Scan for the cell matching the given text and deliver its [X, Y] coordinate at center. 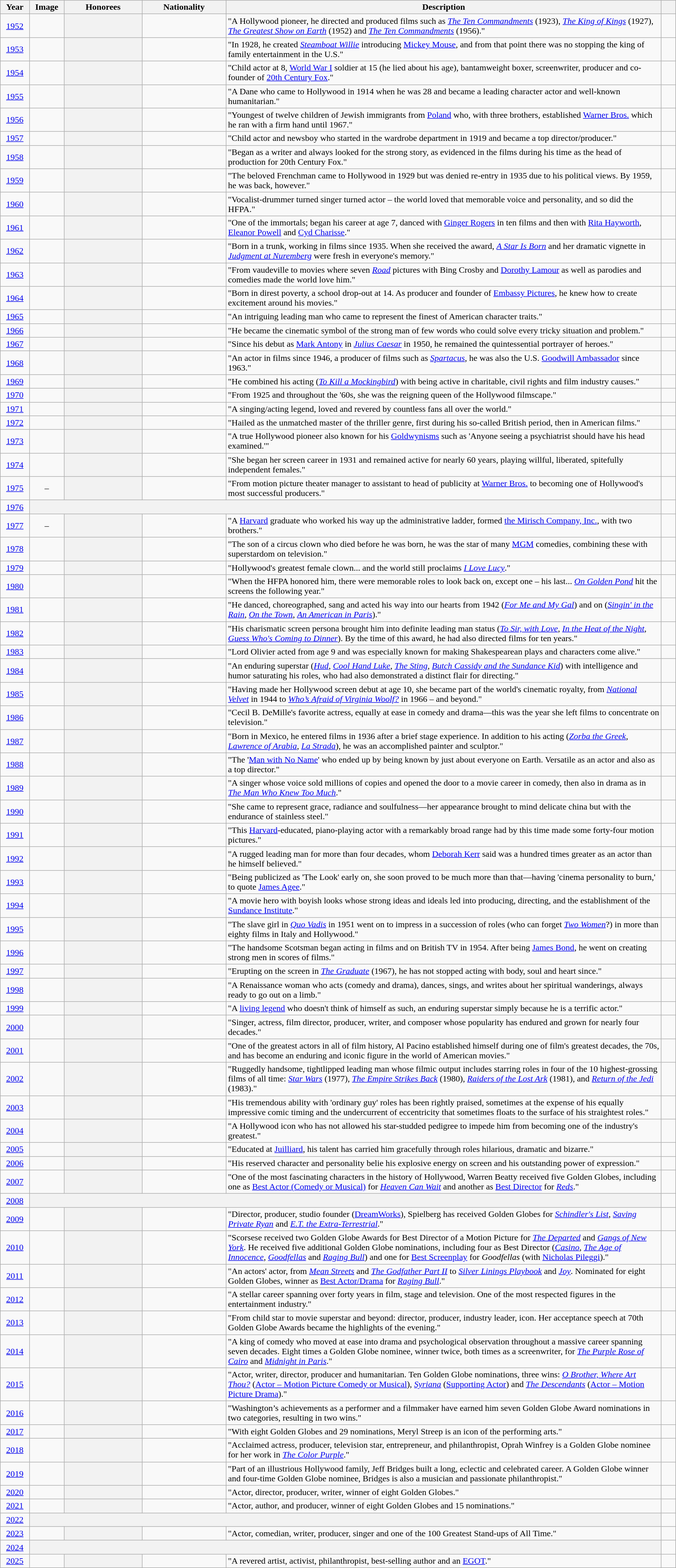
"Child actor and newsboy who started in the wardrobe department in 1919 and became a top director/producer." [443, 138]
Honorees [103, 7]
2020 [15, 1492]
2002 [15, 1079]
1966 [15, 331]
1985 [15, 694]
"She began her screen career in 1931 and remained active for nearly 60 years, playing willful, liberated, spitefully independent females." [443, 465]
1958 [15, 157]
"A singer whose voice sold millions of copies and opened the door to a movie career in comedy, then also in drama as in The Man Who Knew Too Much." [443, 788]
"A revered artist, activist, philanthropist, best-selling author and an EGOT." [443, 1561]
1965 [15, 317]
"A Hollywood icon who has not allowed his star-studded pedigree to impede him from becoming one of the industry's greatest." [443, 1131]
1972 [15, 423]
2021 [15, 1506]
2009 [15, 1219]
"Hollywood's greatest female clown... and the world still proclaims I Love Lucy." [443, 567]
"Began as a writer and always looked for the strong story, as evidenced in the films during his time as the head of production for 20th Century Fox." [443, 157]
1952 [15, 26]
2015 [15, 1385]
2006 [15, 1163]
2004 [15, 1131]
"Educated at Juilliard, his talent has carried him gracefully through roles hilarious, dramatic and bizarre." [443, 1149]
1989 [15, 788]
1967 [15, 344]
1964 [15, 298]
"The son of a circus clown who died before he was born, he was the star of many MGM comedies, combining these with superstardom on television." [443, 549]
"Erupting on the screen in The Graduate (1967), he has not stopped acting with body, soul and heart since." [443, 971]
1961 [15, 228]
2016 [15, 1413]
"An actor in films since 1946, a producer of films such as Spartacus, he was also the U.S. Goodwill Ambassador since 1963." [443, 363]
1984 [15, 670]
2010 [15, 1247]
2022 [15, 1520]
"A singing/acting legend, loved and revered by countless fans all over the world." [443, 409]
"The beloved Frenchman came to Hollywood in 1929 but was denied re-entry in 1935 due to his political views. By 1959, he was back, however." [443, 181]
1994 [15, 905]
1971 [15, 409]
1953 [15, 49]
Description [443, 7]
1996 [15, 953]
"When the HFPA honored him, there were memorable roles to look back on, except one – his last... On Golden Pond hit the screens the following year." [443, 587]
"This Harvard-educated, piano-playing actor with a remarkably broad range had by this time made some forty-four motion pictures." [443, 835]
1963 [15, 275]
"He combined his acting (To Kill a Mockingbird) with being active in charitable, civil rights and film industry causes." [443, 381]
"Singer, actress, film director, producer, writer, and composer whose popularity has endured and grown for nearly four decades." [443, 1027]
2012 [15, 1300]
1969 [15, 381]
1959 [15, 181]
1973 [15, 441]
2000 [15, 1027]
"A movie hero with boyish looks whose strong ideas and ideals led into producing, directing, and the establishment of the Sundance Institute." [443, 905]
2019 [15, 1474]
1954 [15, 73]
"Hailed as the unmatched master of the thriller genre, first during his so-called British period, then in American films." [443, 423]
1955 [15, 96]
"Since his debut as Mark Antony in Julius Caesar in 1950, he remained the quintessential portrayer of heroes." [443, 344]
2011 [15, 1276]
Nationality [184, 7]
2014 [15, 1351]
1986 [15, 717]
1960 [15, 204]
1982 [15, 634]
"A living legend who doesn't think of himself as such, an enduring superstar simply because he is a terrific actor." [443, 1008]
1997 [15, 971]
"From 1925 and throughout the '60s, she was the reigning queen of the Hollywood filmscape." [443, 395]
1992 [15, 858]
2017 [15, 1431]
"A stellar career spanning over forty years in film, stage and television. One of the most respected figures in the entertainment industry." [443, 1300]
"With eight Golden Globes and 29 nominations, Meryl Streep is an icon of the performing arts." [443, 1431]
1983 [15, 652]
1995 [15, 929]
"A Harvard graduate who worked his way up the administrative ladder, formed the Mirisch Company, Inc., with two brothers." [443, 525]
"He became the cinematic symbol of the strong man of few words who could solve every tricky situation and problem." [443, 331]
2024 [15, 1547]
1956 [15, 120]
1974 [15, 465]
2005 [15, 1149]
1975 [15, 488]
"The handsome Scotsman began acting in films and on British TV in 1954. After being James Bond, he went on creating strong men in scores of films." [443, 953]
2003 [15, 1107]
"Actor, comedian, writer, producer, singer and one of the 100 Greatest Stand-ups of All Time." [443, 1533]
"Actor, author, and producer, winner of eight Golden Globes and 15 nominations." [443, 1506]
1968 [15, 363]
"Being publicized as 'The Look' early on, she soon proved to be much more than that—having 'cinema personality to burn,' to quote James Agee." [443, 882]
1998 [15, 990]
2013 [15, 1323]
1993 [15, 882]
1962 [15, 251]
1987 [15, 741]
"Actor, director, producer, writer, winner of eight Golden Globes." [443, 1492]
2007 [15, 1182]
"A true Hollywood pioneer also known for his Goldwynisms such as 'Anyone seeing a psychiatrist should have his head examined.'" [443, 441]
"A Renaissance woman who acts (comedy and drama), dances, sings, and writes about her spiritual wanderings, always ready to go out on a limb." [443, 990]
Image [47, 7]
"A rugged leading man for more than four decades, whom Deborah Kerr said was a hundred times greater as an actor than he himself believed." [443, 858]
2001 [15, 1050]
2008 [15, 1200]
"From vaudeville to movies where seven Road pictures with Bing Crosby and Dorothy Lamour as well as parodies and comedies made the world love him." [443, 275]
2023 [15, 1533]
2018 [15, 1450]
1990 [15, 811]
"His reserved character and personality belie his explosive energy on screen and his outstanding power of expression." [443, 1163]
"Child actor at 8, World War I soldier at 15 (he lied about his age), bantamweight boxer, screenwriter, producer and co-founder of 20th Century Fox." [443, 73]
1970 [15, 395]
1957 [15, 138]
"A Dane who came to Hollywood in 1914 when he was 28 and became a leading character actor and well-known humanitarian." [443, 96]
"An intriguing leading man who came to represent the finest of American character traits." [443, 317]
1981 [15, 610]
"Cecil B. DeMille's favorite actress, equally at ease in comedy and drama—this was the year she left films to concentrate on television." [443, 717]
1980 [15, 587]
Year [15, 7]
1979 [15, 567]
"She came to represent grace, radiance and soulfulness—her appearance brought to mind delicate china but with the endurance of stainless steel." [443, 811]
"Lord Olivier acted from age 9 and was especially known for making Shakespearean plays and characters come alive." [443, 652]
1976 [15, 507]
2025 [15, 1561]
1978 [15, 549]
1977 [15, 525]
"From motion picture theater manager to assistant to head of publicity at Warner Bros. to becoming one of Hollywood's most successful producers." [443, 488]
1999 [15, 1008]
"Born in direst poverty, a school drop-out at 14. As producer and founder of Embassy Pictures, he knew how to create excitement around his movies." [443, 298]
1988 [15, 764]
1991 [15, 835]
"The 'Man with No Name' who ended up by being known by just about everyone on Earth. Versatile as an actor and also as a top director." [443, 764]
"Vocalist-drummer turned singer turned actor – the world loved that memorable voice and personality, and so did the HFPA." [443, 204]
